Determine the (X, Y) coordinate at the center of the cell enclosing the given text.  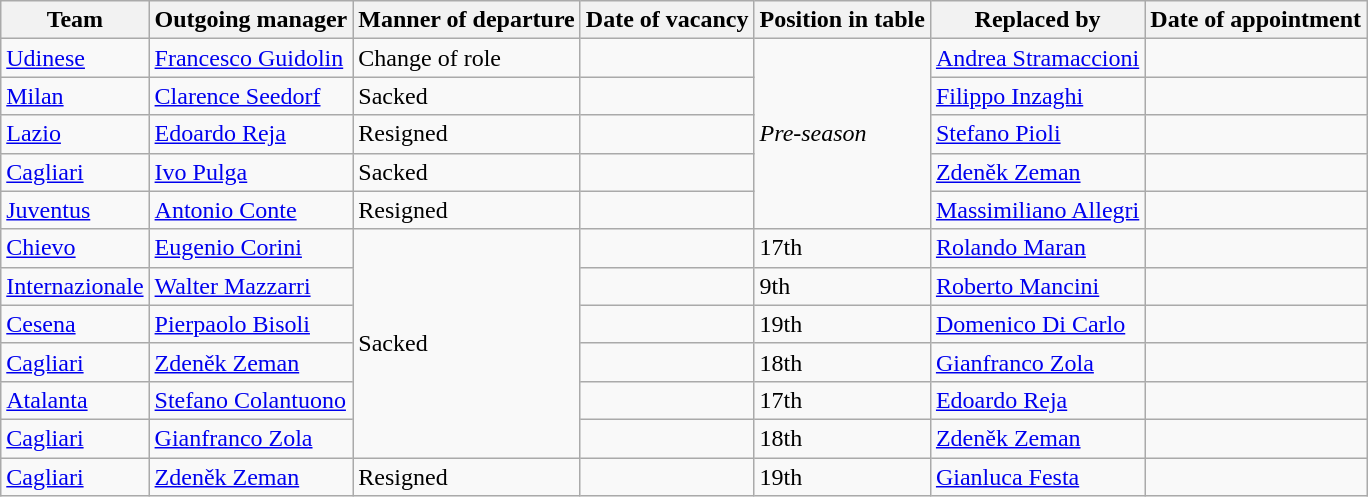
Andrea Stramaccioni (1037, 58)
9th (842, 286)
Team (75, 20)
Lazio (75, 134)
Outgoing manager (251, 20)
Internazionale (75, 286)
Clarence Seedorf (251, 96)
Change of role (466, 58)
Atalanta (75, 400)
Francesco Guidolin (251, 58)
Pierpaolo Bisoli (251, 324)
Antonio Conte (251, 210)
Gianluca Festa (1037, 477)
Cesena (75, 324)
Rolando Maran (1037, 248)
Replaced by (1037, 20)
Filippo Inzaghi (1037, 96)
Stefano Pioli (1037, 134)
Position in table (842, 20)
Manner of departure (466, 20)
Date of vacancy (667, 20)
Pre-season (842, 134)
Juventus (75, 210)
Walter Mazzarri (251, 286)
Ivo Pulga (251, 172)
Date of appointment (1256, 20)
Roberto Mancini (1037, 286)
Eugenio Corini (251, 248)
Massimiliano Allegri (1037, 210)
Stefano Colantuono (251, 400)
Chievo (75, 248)
Milan (75, 96)
Domenico Di Carlo (1037, 324)
Udinese (75, 58)
